Capture the cell that displays the provided text and extract its (x, y) central coordinate. 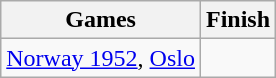
Norway 1952, Oslo (101, 58)
Games (101, 20)
Finish (238, 20)
